Output the [X, Y] coordinate of the center of the cell containing the given text.  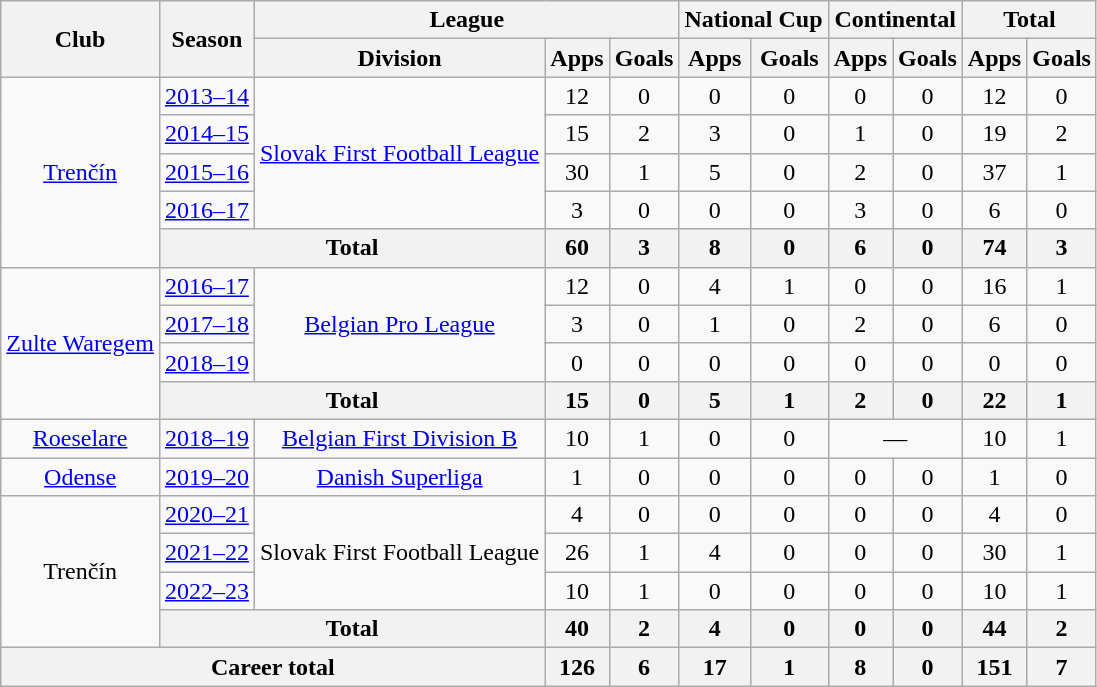
60 [577, 248]
2014–15 [206, 134]
2020–21 [206, 515]
Odense [80, 477]
7 [1062, 667]
Belgian Pro League [399, 324]
17 [715, 667]
2013–14 [206, 96]
Continental [895, 20]
19 [994, 134]
40 [577, 629]
22 [994, 400]
Roeselare [80, 438]
Zulte Waregem [80, 343]
Club [80, 39]
League [466, 20]
2019–20 [206, 477]
— [895, 438]
Belgian First Division B [399, 438]
Division [399, 58]
2015–16 [206, 172]
National Cup [754, 20]
151 [994, 667]
Season [206, 39]
37 [994, 172]
44 [994, 629]
126 [577, 667]
Career total [273, 667]
2022–23 [206, 591]
Danish Superliga [399, 477]
2021–22 [206, 553]
16 [994, 286]
2017–18 [206, 324]
74 [994, 248]
26 [577, 553]
